Detect which cell encompasses the target text, then output its (X, Y) center coordinate. 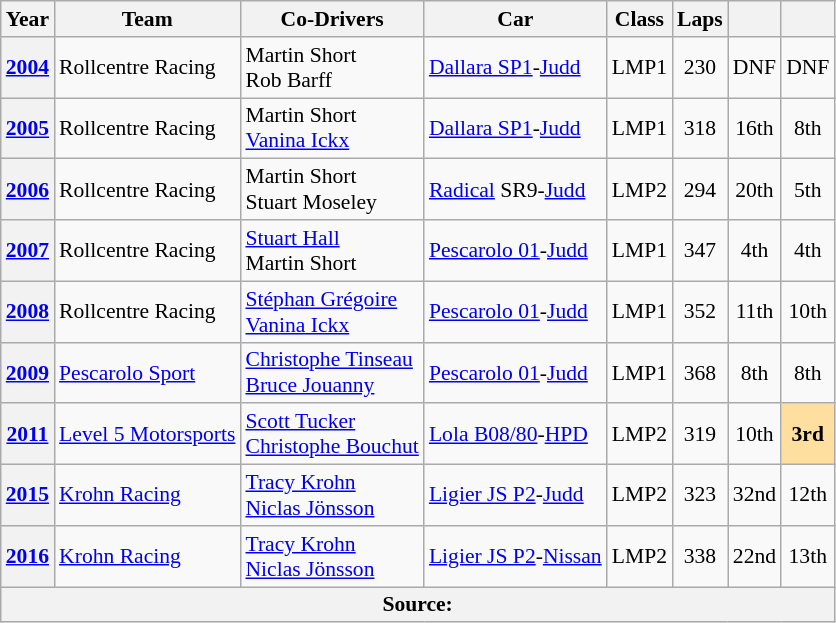
Level 5 Motorsports (147, 434)
Stéphan Grégoire Vanina Ickx (332, 312)
Class (640, 19)
13th (808, 556)
318 (700, 128)
323 (700, 496)
Car (516, 19)
32nd (754, 496)
Year (28, 19)
12th (808, 496)
Ligier JS P2-Judd (516, 496)
2004 (28, 68)
368 (700, 372)
11th (754, 312)
2015 (28, 496)
Pescarolo Sport (147, 372)
Radical SR9-Judd (516, 190)
294 (700, 190)
2006 (28, 190)
2007 (28, 250)
352 (700, 312)
Stuart Hall Martin Short (332, 250)
Scott Tucker Christophe Bouchut (332, 434)
22nd (754, 556)
Martin Short Stuart Moseley (332, 190)
Lola B08/80-HPD (516, 434)
5th (808, 190)
338 (700, 556)
Team (147, 19)
20th (754, 190)
2016 (28, 556)
2005 (28, 128)
Source: (418, 605)
230 (700, 68)
Laps (700, 19)
2009 (28, 372)
Ligier JS P2-Nissan (516, 556)
Christophe Tinseau Bruce Jouanny (332, 372)
319 (700, 434)
2008 (28, 312)
16th (754, 128)
2011 (28, 434)
Martin Short Rob Barff (332, 68)
Martin Short Vanina Ickx (332, 128)
3rd (808, 434)
347 (700, 250)
Co-Drivers (332, 19)
